Detect which cell encompasses the target text, then output its (X, Y) center coordinate. 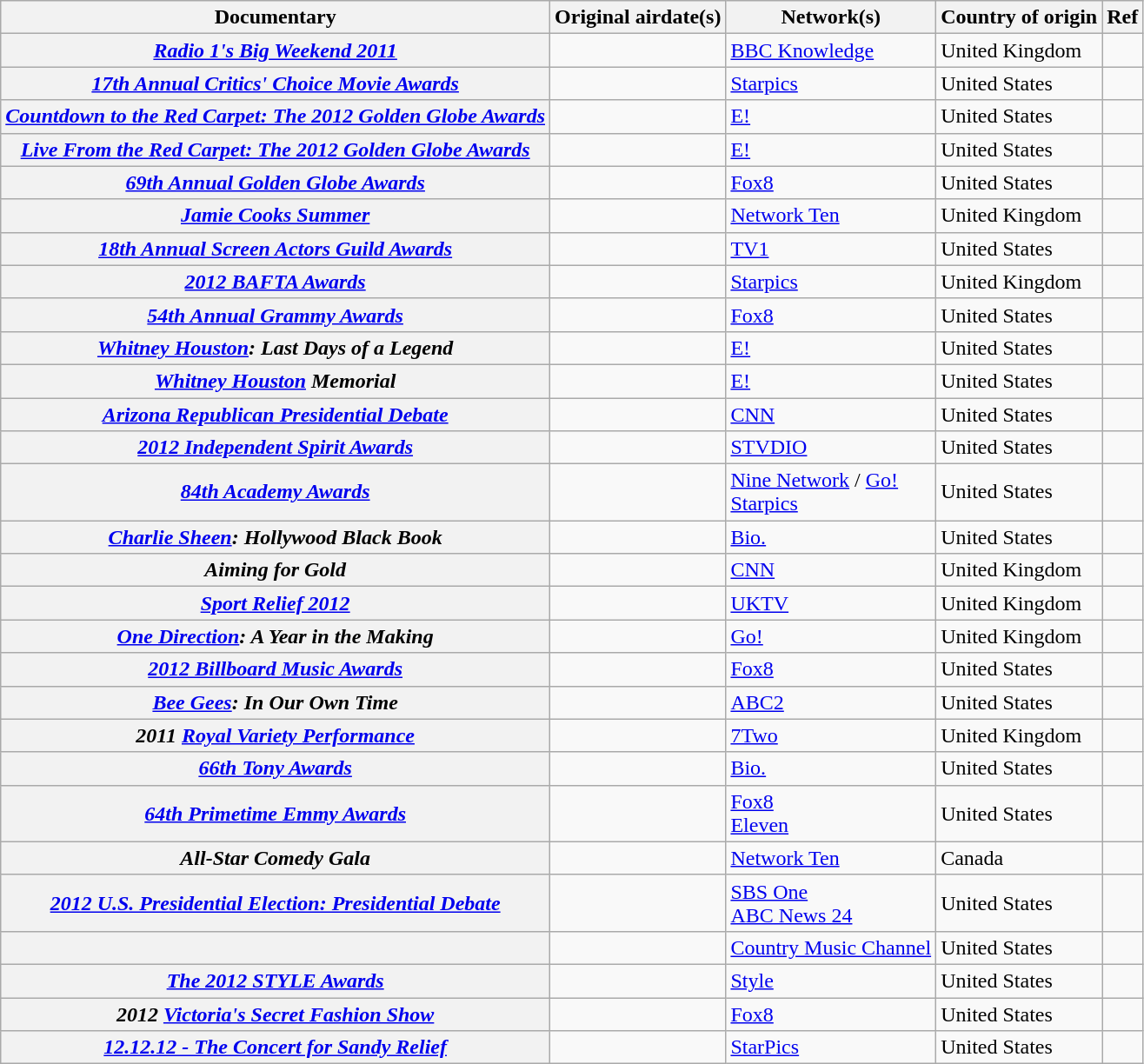
One Direction: A Year in the Making (276, 636)
Whitney Houston Memorial (276, 381)
Country Music Channel (831, 948)
Arizona Republican Presidential Debate (276, 415)
64th Primetime Emmy Awards (276, 814)
2012 BAFTA Awards (276, 282)
UKTV (831, 603)
StarPics (831, 1047)
Live From the Red Carpet: The 2012 Golden Globe Awards (276, 150)
2012 Independent Spirit Awards (276, 448)
2011 Royal Variety Performance (276, 735)
17th Annual Critics' Choice Movie Awards (276, 83)
Jamie Cooks Summer (276, 216)
TV1 (831, 249)
Ref (1123, 17)
54th Annual Grammy Awards (276, 315)
66th Tony Awards (276, 768)
Aiming for Gold (276, 570)
Documentary (276, 17)
Style (831, 981)
Country of origin (1019, 17)
Countdown to the Red Carpet: The 2012 Golden Globe Awards (276, 116)
7Two (831, 735)
Radio 1's Big Weekend 2011 (276, 50)
STVDIO (831, 448)
Nine Network / Go!Starpics (831, 492)
Canada (1019, 858)
18th Annual Screen Actors Guild Awards (276, 249)
Whitney Houston: Last Days of a Legend (276, 348)
The 2012 STYLE Awards (276, 981)
Charlie Sheen: Hollywood Black Book (276, 537)
Fox8Eleven (831, 814)
All-Star Comedy Gala (276, 858)
BBC Knowledge (831, 50)
2012 Victoria's Secret Fashion Show (276, 1014)
ABC2 (831, 702)
2012 Billboard Music Awards (276, 669)
Sport Relief 2012 (276, 603)
Network(s) (831, 17)
SBS OneABC News 24 (831, 902)
12.12.12 - The Concert for Sandy Relief (276, 1047)
Go! (831, 636)
84th Academy Awards (276, 492)
Original airdate(s) (638, 17)
69th Annual Golden Globe Awards (276, 183)
2012 U.S. Presidential Election: Presidential Debate (276, 902)
Bee Gees: In Our Own Time (276, 702)
